Search for the cell housing the specified text and yield its [x, y] center coordinate. 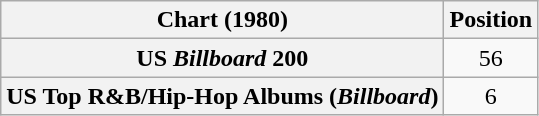
Chart (1980) [222, 20]
Position [491, 20]
US Billboard 200 [222, 58]
6 [491, 96]
56 [491, 58]
US Top R&B/Hip-Hop Albums (Billboard) [222, 96]
